From the cell containing the given text, extract its center point as (x, y) coordinate. 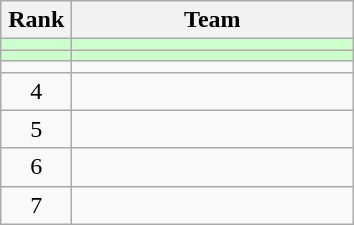
5 (36, 129)
Team (212, 20)
Rank (36, 20)
6 (36, 167)
7 (36, 205)
4 (36, 91)
